Return the [X, Y] coordinate for the center point of the cell that contains the specified text.  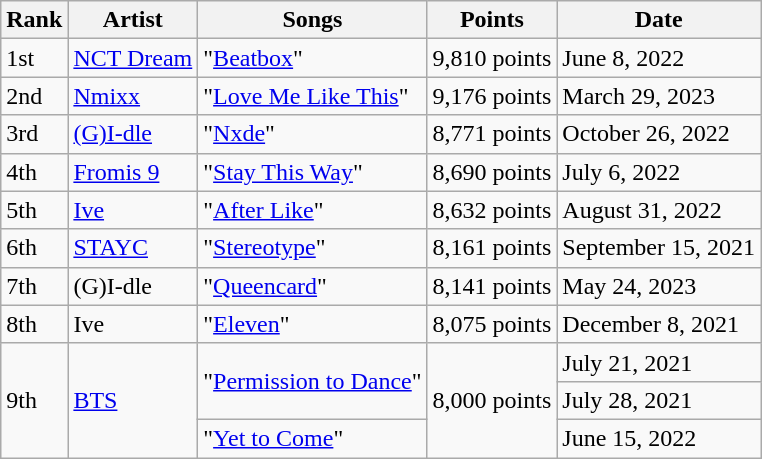
1st [34, 58]
"Yet to Come" [312, 438]
June 15, 2022 [659, 438]
8,690 points [492, 172]
September 15, 2021 [659, 248]
9,810 points [492, 58]
8,161 points [492, 248]
Artist [133, 20]
5th [34, 210]
June 8, 2022 [659, 58]
Points [492, 20]
BTS [133, 400]
8,141 points [492, 286]
"Permission to Dance" [312, 381]
STAYC [133, 248]
December 8, 2021 [659, 324]
6th [34, 248]
"After Like" [312, 210]
"Queencard" [312, 286]
July 6, 2022 [659, 172]
Songs [312, 20]
2nd [34, 96]
Fromis 9 [133, 172]
8,000 points [492, 400]
9th [34, 400]
March 29, 2023 [659, 96]
Date [659, 20]
"Eleven" [312, 324]
8th [34, 324]
7th [34, 286]
July 28, 2021 [659, 400]
"Beatbox" [312, 58]
Rank [34, 20]
"Stereotype" [312, 248]
9,176 points [492, 96]
July 21, 2021 [659, 362]
October 26, 2022 [659, 134]
"Nxde" [312, 134]
Nmixx [133, 96]
May 24, 2023 [659, 286]
4th [34, 172]
NCT Dream [133, 58]
August 31, 2022 [659, 210]
3rd [34, 134]
"Stay This Way" [312, 172]
8,632 points [492, 210]
8,771 points [492, 134]
"Love Me Like This" [312, 96]
8,075 points [492, 324]
